Scan for the cell matching the given text and deliver its [x, y] coordinate at center. 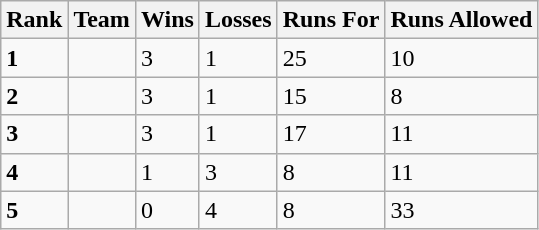
Runs For [331, 20]
Rank [34, 20]
Wins [167, 20]
Team [102, 20]
25 [331, 58]
Runs Allowed [462, 20]
5 [34, 210]
33 [462, 210]
10 [462, 58]
15 [331, 96]
17 [331, 134]
2 [34, 96]
Losses [238, 20]
0 [167, 210]
